Determine the [X, Y] coordinate at the center of the cell enclosing the given text.  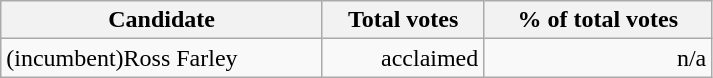
acclaimed [402, 58]
% of total votes [598, 20]
Total votes [402, 20]
(incumbent)Ross Farley [162, 58]
n/a [598, 58]
Candidate [162, 20]
